Extract the (x, y) coordinate from the center of the cell holding the provided text.  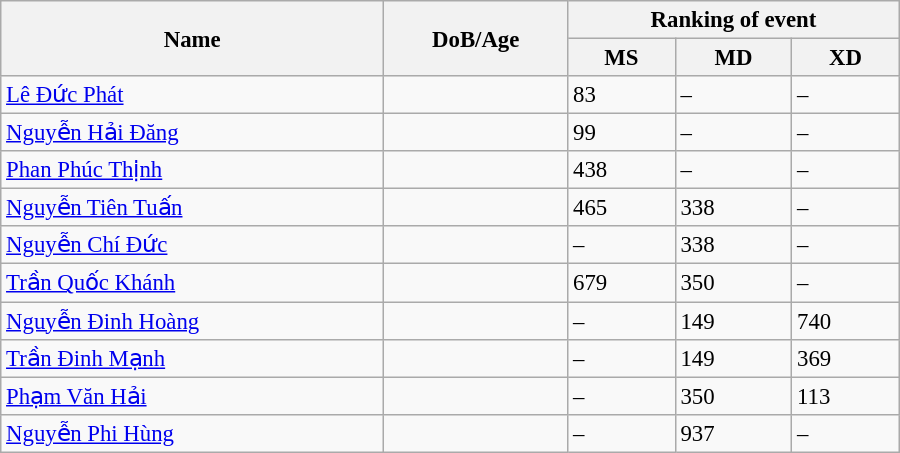
83 (622, 95)
369 (846, 358)
465 (622, 208)
113 (846, 396)
438 (622, 170)
Trần Đinh Mạnh (192, 358)
99 (622, 133)
MS (622, 58)
XD (846, 58)
Name (192, 38)
Ranking of event (734, 20)
Trần Quốc Khánh (192, 283)
DoB/Age (476, 38)
MD (734, 58)
740 (846, 321)
Nguyễn Đinh Hoàng (192, 321)
Lê Đức Phát (192, 95)
Phạm Văn Hải (192, 396)
937 (734, 433)
Nguyễn Hải Đăng (192, 133)
Phan Phúc Thịnh (192, 170)
Nguyễn Phi Hùng (192, 433)
679 (622, 283)
Nguyễn Chí Đức (192, 245)
Nguyễn Tiên Tuấn (192, 208)
